Find where the given text appears and provide that cell's center as (x, y) coordinate. 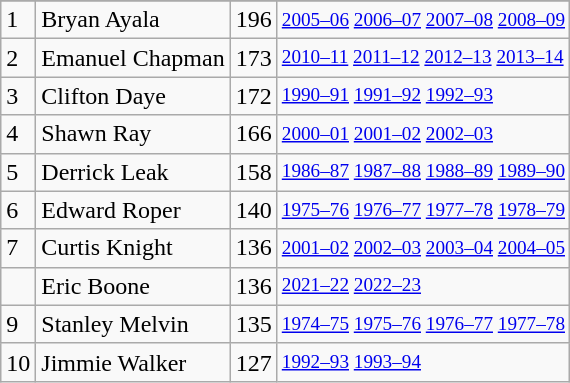
2010–11 2011–12 2012–13 2013–14 (423, 58)
Derrick Leak (133, 172)
4 (18, 134)
Edward Roper (133, 210)
3 (18, 96)
Bryan Ayala (133, 20)
5 (18, 172)
Curtis Knight (133, 248)
140 (254, 210)
2021–22 2022–23 (423, 286)
166 (254, 134)
127 (254, 362)
158 (254, 172)
Stanley Melvin (133, 324)
1986–87 1987–88 1988–89 1989–90 (423, 172)
1975–76 1976–77 1977–78 1978–79 (423, 210)
1 (18, 20)
Shawn Ray (133, 134)
1992–93 1993–94 (423, 362)
6 (18, 210)
173 (254, 58)
Jimmie Walker (133, 362)
2000–01 2001–02 2002–03 (423, 134)
Eric Boone (133, 286)
7 (18, 248)
135 (254, 324)
9 (18, 324)
1974–75 1975–76 1976–77 1977–78 (423, 324)
196 (254, 20)
Emanuel Chapman (133, 58)
2 (18, 58)
1990–91 1991–92 1992–93 (423, 96)
2001–02 2002–03 2003–04 2004–05 (423, 248)
172 (254, 96)
2005–06 2006–07 2007–08 2008–09 (423, 20)
10 (18, 362)
Clifton Daye (133, 96)
